From the cell containing the given text, extract its center point as (X, Y) coordinate. 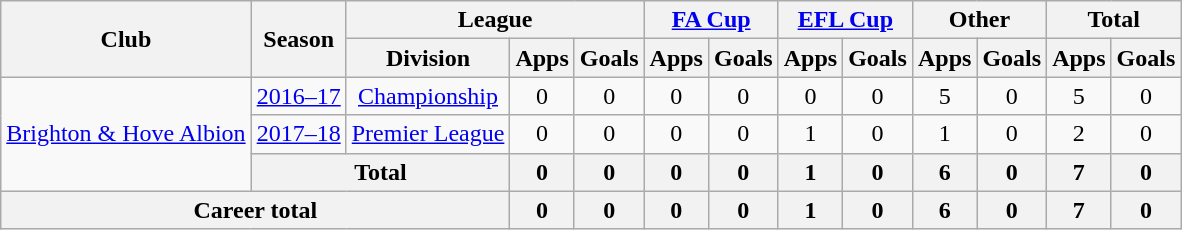
EFL Cup (845, 20)
2017–18 (298, 134)
2 (1079, 134)
Championship (428, 96)
FA Cup (711, 20)
Club (126, 39)
Brighton & Hove Albion (126, 134)
Other (979, 20)
Career total (256, 210)
2016–17 (298, 96)
Premier League (428, 134)
Season (298, 39)
Division (428, 58)
League (495, 20)
